Return (x, y) of the center of cell containing provided text 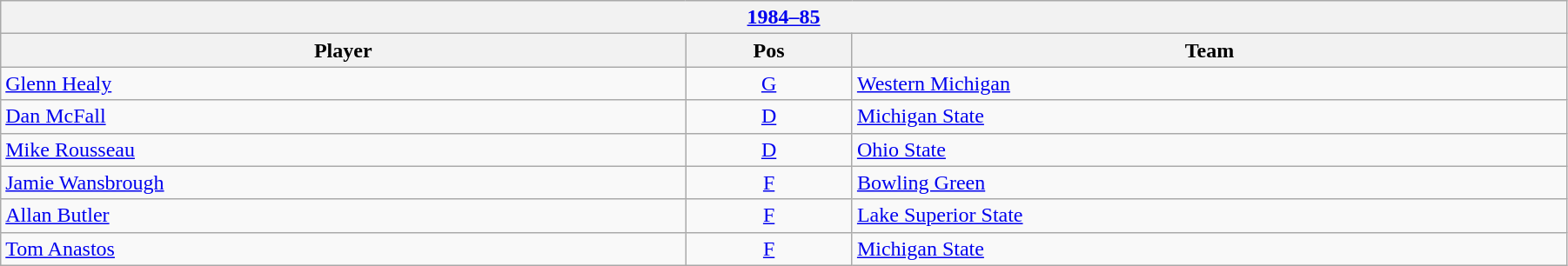
Pos (769, 50)
Allan Butler (343, 216)
Team (1210, 50)
Western Michigan (1210, 83)
Dan McFall (343, 116)
Lake Superior State (1210, 216)
Ohio State (1210, 150)
Tom Anastos (343, 249)
1984–85 (784, 17)
Player (343, 50)
Mike Rousseau (343, 150)
Jamie Wansbrough (343, 183)
Glenn Healy (343, 83)
G (769, 83)
Bowling Green (1210, 183)
